Scan for the cell matching the given text and deliver its [x, y] coordinate at center. 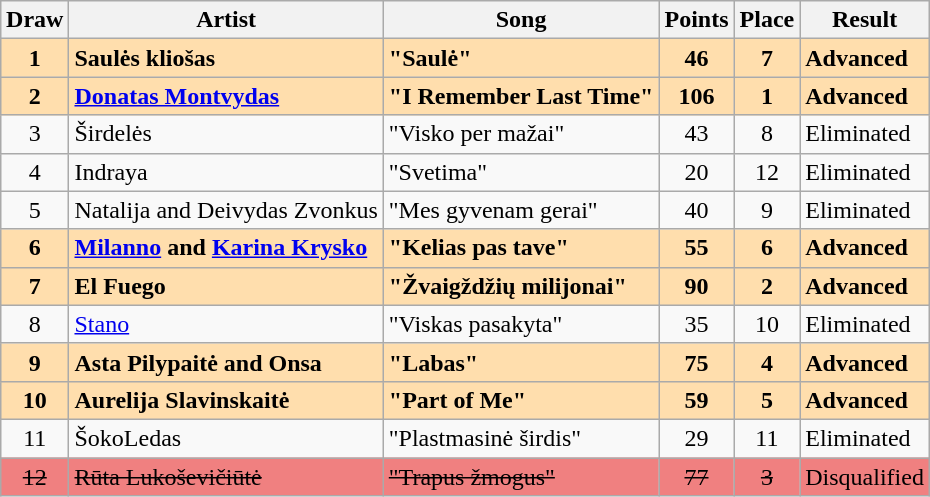
"Kelias pas tave" [521, 248]
El Fuego [226, 286]
43 [696, 134]
46 [696, 58]
"Svetima" [521, 172]
Milanno and Karina Krysko [226, 248]
"Trapus žmogus" [521, 477]
Saulės kliošas [226, 58]
"Visko per mažai" [521, 134]
Draw [35, 20]
"Mes gyvenam gerai" [521, 210]
"Viskas pasakyta" [521, 324]
75 [696, 362]
40 [696, 210]
Rūta Lukoševičiūtė [226, 477]
"Žvaigždžių milijonai" [521, 286]
Indraya [226, 172]
59 [696, 400]
Donatas Montvydas [226, 96]
Stano [226, 324]
106 [696, 96]
35 [696, 324]
"Labas" [521, 362]
"I Remember Last Time" [521, 96]
Disqualified [865, 477]
Artist [226, 20]
Place [767, 20]
ŠokoLedas [226, 438]
Širdelės [226, 134]
Points [696, 20]
29 [696, 438]
Aurelija Slavinskaitė [226, 400]
"Plastmasinė širdis" [521, 438]
"Saulė" [521, 58]
20 [696, 172]
"Part of Me" [521, 400]
90 [696, 286]
Asta Pilypaitė and Onsa [226, 362]
Result [865, 20]
77 [696, 477]
Song [521, 20]
55 [696, 248]
Natalija and Deivydas Zvonkus [226, 210]
